Locate the cell with the specified text and output its [x, y] center coordinate. 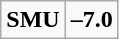
–7.0 [92, 19]
SMU [33, 19]
